Search for the cell housing the specified text and yield its [x, y] center coordinate. 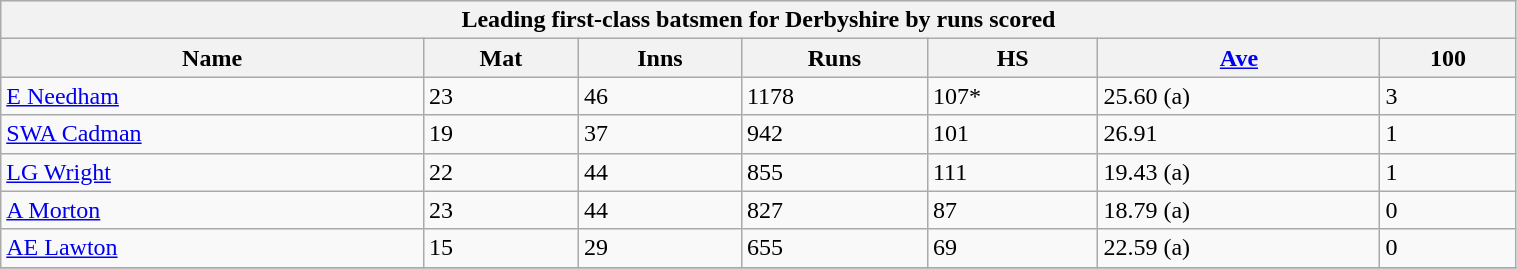
22 [500, 172]
46 [660, 96]
Leading first-class batsmen for Derbyshire by runs scored [758, 20]
A Morton [212, 210]
Ave [1239, 58]
HS [1012, 58]
25.60 (a) [1239, 96]
22.59 (a) [1239, 248]
37 [660, 134]
107* [1012, 96]
LG Wright [212, 172]
SWA Cadman [212, 134]
Mat [500, 58]
69 [1012, 248]
26.91 [1239, 134]
101 [1012, 134]
AE Lawton [212, 248]
942 [834, 134]
100 [1448, 58]
87 [1012, 210]
19 [500, 134]
655 [834, 248]
Inns [660, 58]
E Needham [212, 96]
Name [212, 58]
19.43 (a) [1239, 172]
827 [834, 210]
29 [660, 248]
1178 [834, 96]
18.79 (a) [1239, 210]
15 [500, 248]
3 [1448, 96]
Runs [834, 58]
855 [834, 172]
111 [1012, 172]
